From the cell containing the given text, extract its center point as (X, Y) coordinate. 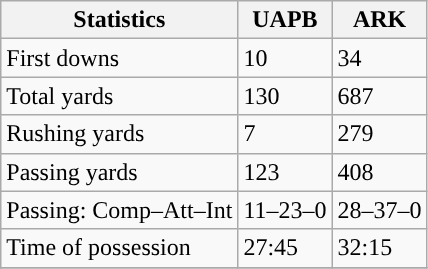
Statistics (120, 20)
27:45 (285, 248)
UAPB (285, 20)
Rushing yards (120, 134)
34 (380, 58)
10 (285, 58)
Total yards (120, 96)
7 (285, 134)
11–23–0 (285, 210)
279 (380, 134)
First downs (120, 58)
123 (285, 172)
Passing yards (120, 172)
408 (380, 172)
Passing: Comp–Att–Int (120, 210)
32:15 (380, 248)
Time of possession (120, 248)
687 (380, 96)
28–37–0 (380, 210)
130 (285, 96)
ARK (380, 20)
